Pinpoint the cell where the given text exists, returning its [x, y] midpoint coordinate. 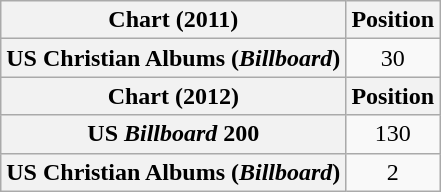
Chart (2011) [174, 20]
2 [393, 172]
US Billboard 200 [174, 134]
30 [393, 58]
130 [393, 134]
Chart (2012) [174, 96]
